Scan for the cell matching the given text and deliver its [X, Y] coordinate at center. 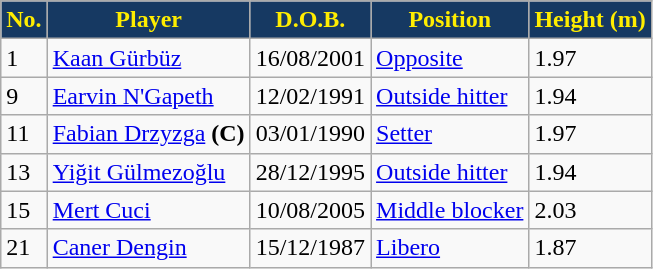
D.O.B. [310, 20]
Libero [450, 248]
Caner Dengin [148, 248]
Position [450, 20]
11 [24, 134]
Opposite [450, 58]
2.03 [590, 210]
Earvin N'Gapeth [148, 96]
Middle blocker [450, 210]
9 [24, 96]
Kaan Gürbüz [148, 58]
21 [24, 248]
Height (m) [590, 20]
Yiğit Gülmezoğlu [148, 172]
03/01/1990 [310, 134]
Setter [450, 134]
10/08/2005 [310, 210]
16/08/2001 [310, 58]
1.87 [590, 248]
1 [24, 58]
13 [24, 172]
Mert Cuci [148, 210]
12/02/1991 [310, 96]
15/12/1987 [310, 248]
15 [24, 210]
28/12/1995 [310, 172]
No. [24, 20]
Fabian Drzyzga (C) [148, 134]
Player [148, 20]
